For the text-containing cell, return its midpoint in (X, Y) coordinate format. 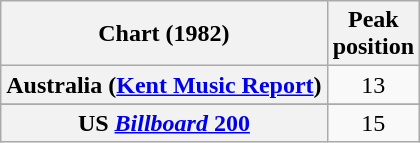
Peakposition (373, 34)
Chart (1982) (164, 34)
US Billboard 200 (164, 123)
13 (373, 85)
Australia (Kent Music Report) (164, 85)
15 (373, 123)
